Extract the [x, y] coordinate from the center of the cell holding the provided text.  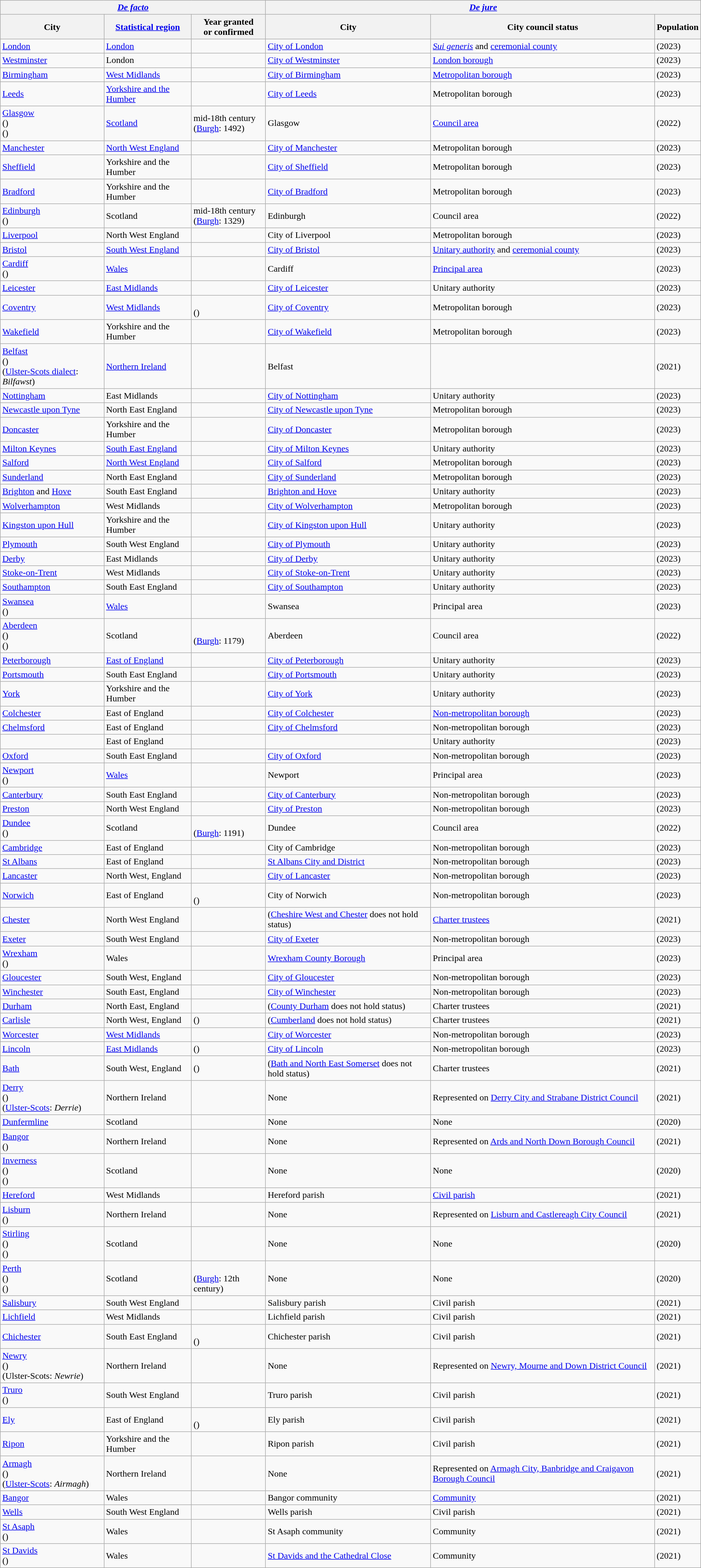
City of Lincoln [348, 1049]
City of Kingston upon Hull [348, 525]
Year grantedor confirmed [228, 27]
Birmingham [52, 75]
Cardiff [348, 269]
Unitary authority and ceremonial county [543, 249]
Liverpool [52, 235]
Westminster [52, 60]
Coventry [52, 307]
Southampton [52, 587]
Wells [52, 1512]
Bradford [52, 191]
Newry()(Ulster-Scots: Newrie) [52, 1366]
Lichfield [52, 1317]
Represented on Derry City and Strabane District Council [543, 1097]
Glasgow [348, 123]
Glasgow()() [52, 123]
Represented on Armagh City, Banbridge and Craigavon Borough Council [543, 1473]
Chester [52, 919]
City of Nottingham [348, 396]
St Asaph() [52, 1531]
(Bath and North East Somerset does not hold status) [348, 1068]
Doncaster [52, 429]
Nottingham [52, 396]
Represented on Ards and North Down Borough Council [543, 1141]
City of Westminster [348, 60]
Winchester [52, 992]
De jure [483, 7]
Statistical region [148, 27]
Lincoln [52, 1049]
Bangor [52, 1498]
Lisburn() [52, 1215]
City of Liverpool [348, 235]
Leicester [52, 288]
City of London [348, 46]
City of Salford [348, 463]
Wrexham () [52, 958]
North East, England [148, 1006]
Armagh()(Ulster-Scots: Airmagh) [52, 1473]
Plymouth [52, 544]
Preston [52, 809]
Worcester [52, 1034]
Ely parish [348, 1419]
(Burgh: 12th century) [228, 1278]
Ely [52, 1419]
Perth()() [52, 1278]
London borough [543, 60]
Newcastle upon Tyne [52, 410]
Wolverhampton [52, 505]
Colchester [52, 713]
St Davids() [52, 1556]
Wakefield [52, 332]
Leeds [52, 94]
Stoke-on-Trent [52, 573]
Dunfermline [52, 1122]
Swansea() [52, 606]
Gloucester [52, 978]
Milton Keynes [52, 448]
City of Lancaster [348, 876]
City of Preston [348, 809]
Derry()(Ulster-Scots: Derrie) [52, 1097]
Chichester [52, 1336]
City of Worcester [348, 1034]
City of Leicester [348, 288]
Sui generis and ceremonial county [543, 46]
City of Birmingham [348, 75]
mid-18th century(Burgh: 1329) [228, 216]
(Cumberland does not hold status) [348, 1020]
Edinburgh() [52, 216]
City council status [543, 27]
City of Bristol [348, 249]
Sheffield [52, 167]
City of Newcastle upon Tyne [348, 410]
(Cheshire West and Chester does not hold status) [348, 919]
Salford [52, 463]
Oxford [52, 756]
Dundee [348, 828]
Chichester parish [348, 1336]
City of York [348, 694]
City of Leeds [348, 94]
Exeter [52, 939]
mid-18th century(Burgh: 1492) [228, 123]
Carlisle [52, 1020]
City of Bradford [348, 191]
Bangor community [348, 1498]
Swansea [348, 606]
Bath [52, 1068]
Sunderland [52, 477]
City of Norwich [348, 895]
Edinburgh [348, 216]
City of Derby [348, 559]
Hereford [52, 1195]
City of Milton Keynes [348, 448]
City of Canterbury [348, 794]
Cardiff() [52, 269]
City of Oxford [348, 756]
Aberdeen()() [52, 636]
Wrexham County Borough [348, 958]
Wells parish [348, 1512]
Belfast [348, 366]
City of Sunderland [348, 477]
De facto [133, 7]
City of Gloucester [348, 978]
City of Sheffield [348, 167]
City of Winchester [348, 992]
York [52, 694]
Ripon [52, 1444]
City of Doncaster [348, 429]
City of Exeter [348, 939]
Represented on Lisburn and Castlereagh City Council [543, 1215]
Truro parish [348, 1395]
Lichfield parish [348, 1317]
City of Wakefield [348, 332]
Salisbury [52, 1303]
City of Southampton [348, 587]
City of Wolverhampton [348, 505]
St Davids and the Cathedral Close [348, 1556]
St Albans [52, 862]
Peterborough [52, 660]
Cambridge [52, 847]
(Burgh: 1179) [228, 636]
St Asaph community [348, 1531]
Durham [52, 1006]
Chelmsford [52, 727]
Stirling()() [52, 1244]
Portsmouth [52, 674]
City of Colchester [348, 713]
Lancaster [52, 876]
St Albans City and District [348, 862]
City of Manchester [348, 148]
City of Peterborough [348, 660]
Truro() [52, 1395]
Derby [52, 559]
(Burgh: 1191) [228, 828]
Bristol [52, 249]
Belfast()(Ulster-Scots dialect: Bilfawst) [52, 366]
Represented on Newry, Mourne and Down District Council [543, 1366]
Salisbury parish [348, 1303]
(County Durham does not hold status) [348, 1006]
Hereford parish [348, 1195]
Ripon parish [348, 1444]
Newport [348, 775]
South East, England [148, 992]
Dundee() [52, 828]
Newport() [52, 775]
City of Coventry [348, 307]
Norwich [52, 895]
Manchester [52, 148]
City of Chelmsford [348, 727]
Bangor() [52, 1141]
City of Stoke-on-Trent [348, 573]
City of Portsmouth [348, 674]
Aberdeen [348, 636]
Kingston upon Hull [52, 525]
City of Plymouth [348, 544]
Inverness()() [52, 1171]
Canterbury [52, 794]
City of Cambridge [348, 847]
Population [678, 27]
